Return the (X, Y) coordinate for the center point of the cell that contains the specified text.  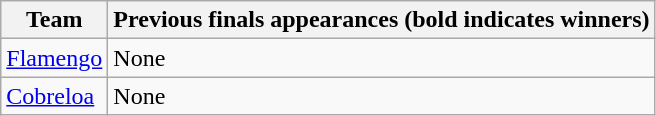
Team (54, 20)
Previous finals appearances (bold indicates winners) (382, 20)
Flamengo (54, 58)
Cobreloa (54, 96)
